Detect which cell encompasses the target text, then output its [x, y] center coordinate. 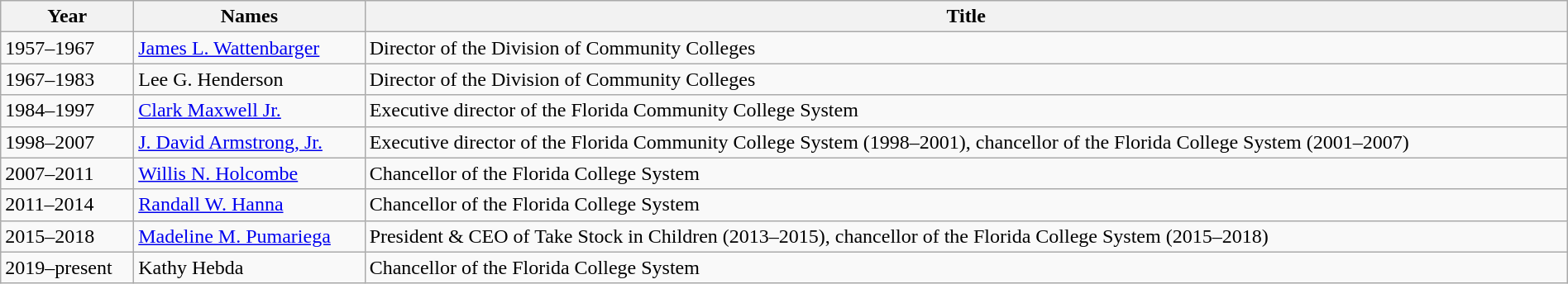
1967–1983 [68, 79]
J. David Armstrong, Jr. [250, 142]
Randall W. Hanna [250, 205]
1957–1967 [68, 48]
1998–2007 [68, 142]
2019–present [68, 267]
Clark Maxwell Jr. [250, 111]
Willis N. Holcombe [250, 173]
Madeline M. Pumariega [250, 236]
1984–1997 [68, 111]
Executive director of the Florida Community College System [966, 111]
Kathy Hebda [250, 267]
Lee G. Henderson [250, 79]
2015–2018 [68, 236]
Executive director of the Florida Community College System (1998–2001), chancellor of the Florida College System (2001–2007) [966, 142]
Year [68, 17]
2007–2011 [68, 173]
2011–2014 [68, 205]
President & CEO of Take Stock in Children (2013–2015), chancellor of the Florida College System (2015–2018) [966, 236]
Names [250, 17]
James L. Wattenbarger [250, 48]
Title [966, 17]
